Search for the cell housing the specified text and yield its (X, Y) center coordinate. 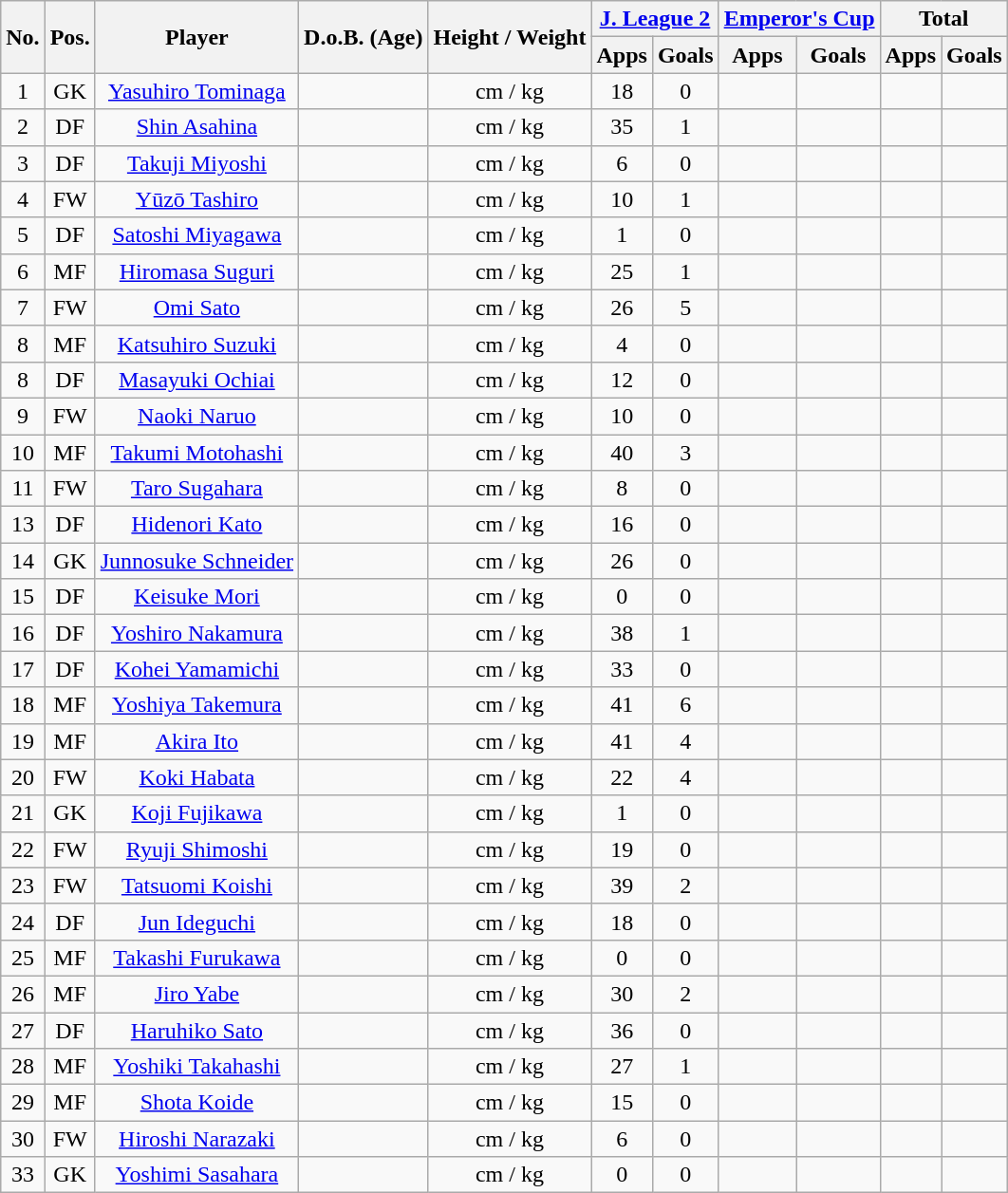
Hiroshi Narazaki (196, 1139)
9 (23, 416)
Katsuhiro Suzuki (196, 344)
Taro Sugahara (196, 489)
Pos. (70, 37)
24 (23, 922)
Shin Asahina (196, 127)
Yoshiki Takahashi (196, 1067)
29 (23, 1103)
Takumi Motohashi (196, 453)
40 (622, 453)
Koki Habata (196, 777)
Haruhiko Sato (196, 1030)
13 (23, 525)
Jun Ideguchi (196, 922)
Akira Ito (196, 741)
Hiromasa Suguri (196, 271)
Naoki Naruo (196, 416)
Shota Koide (196, 1103)
12 (622, 380)
36 (622, 1030)
Yasuhiro Tominaga (196, 91)
J. League 2 (655, 19)
Takashi Furukawa (196, 958)
38 (622, 633)
Kohei Yamamichi (196, 669)
Player (196, 37)
Yoshiya Takemura (196, 705)
17 (23, 669)
Keisuke Mori (196, 597)
Jiro Yabe (196, 994)
39 (622, 885)
28 (23, 1067)
Masayuki Ochiai (196, 380)
Yoshiro Nakamura (196, 633)
20 (23, 777)
Emperor's Cup (799, 19)
Ryuji Shimoshi (196, 849)
Height / Weight (510, 37)
11 (23, 489)
Yoshimi Sasahara (196, 1175)
35 (622, 127)
Satoshi Miyagawa (196, 235)
Hidenori Kato (196, 525)
Koji Fujikawa (196, 813)
Tatsuomi Koishi (196, 885)
21 (23, 813)
Omi Sato (196, 308)
No. (23, 37)
D.o.B. (Age) (364, 37)
Total (943, 19)
23 (23, 885)
14 (23, 561)
Junnosuke Schneider (196, 561)
Takuji Miyoshi (196, 163)
7 (23, 308)
Yūzō Tashiro (196, 199)
